Search for the cell housing the specified text and yield its [x, y] center coordinate. 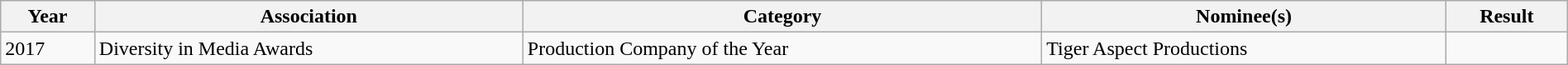
Diversity in Media Awards [308, 48]
2017 [48, 48]
Association [308, 17]
Year [48, 17]
Category [782, 17]
Production Company of the Year [782, 48]
Result [1507, 17]
Nominee(s) [1244, 17]
Tiger Aspect Productions [1244, 48]
